Extract the (x, y) coordinate from the center of the cell holding the provided text.  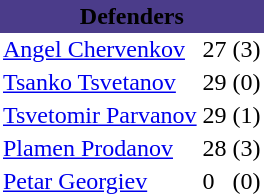
(0) (247, 82)
Angel Chervenkov (100, 50)
Plamen Prodanov (100, 148)
27 (215, 50)
(1) (247, 116)
Tsanko Tsvetanov (100, 82)
Tsvetomir Parvanov (100, 116)
28 (215, 148)
Defenders (132, 16)
